Locate the cell with the specified text and output its [X, Y] center coordinate. 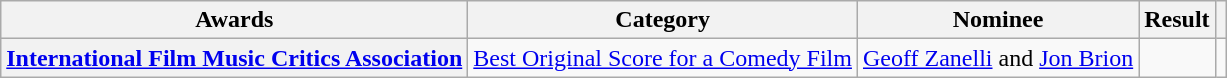
Awards [234, 20]
Best Original Score for a Comedy Film [663, 58]
Result [1177, 20]
Geoff Zanelli and Jon Brion [998, 58]
Nominee [998, 20]
International Film Music Critics Association [234, 58]
Category [663, 20]
